Return the [X, Y] coordinate for the center point of the cell that contains the specified text.  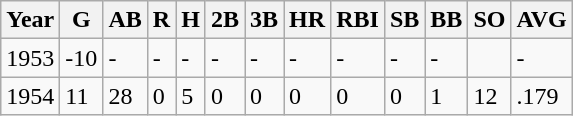
1954 [30, 96]
5 [191, 96]
Year [30, 20]
11 [82, 96]
SO [490, 20]
R [161, 20]
BB [446, 20]
1953 [30, 58]
H [191, 20]
.179 [542, 96]
12 [490, 96]
1 [446, 96]
AVG [542, 20]
3B [264, 20]
AB [125, 20]
G [82, 20]
-10 [82, 58]
28 [125, 96]
SB [404, 20]
RBI [358, 20]
HR [308, 20]
2B [224, 20]
